Capture the cell that displays the provided text and extract its [x, y] central coordinate. 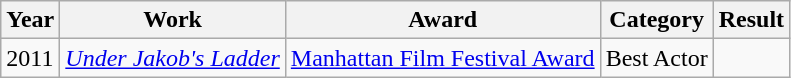
Best Actor [656, 58]
Manhattan Film Festival Award [442, 58]
Category [656, 20]
Award [442, 20]
2011 [30, 58]
Result [751, 20]
Under Jakob's Ladder [173, 58]
Work [173, 20]
Year [30, 20]
